Find where the given text appears and provide that cell's center as (X, Y) coordinate. 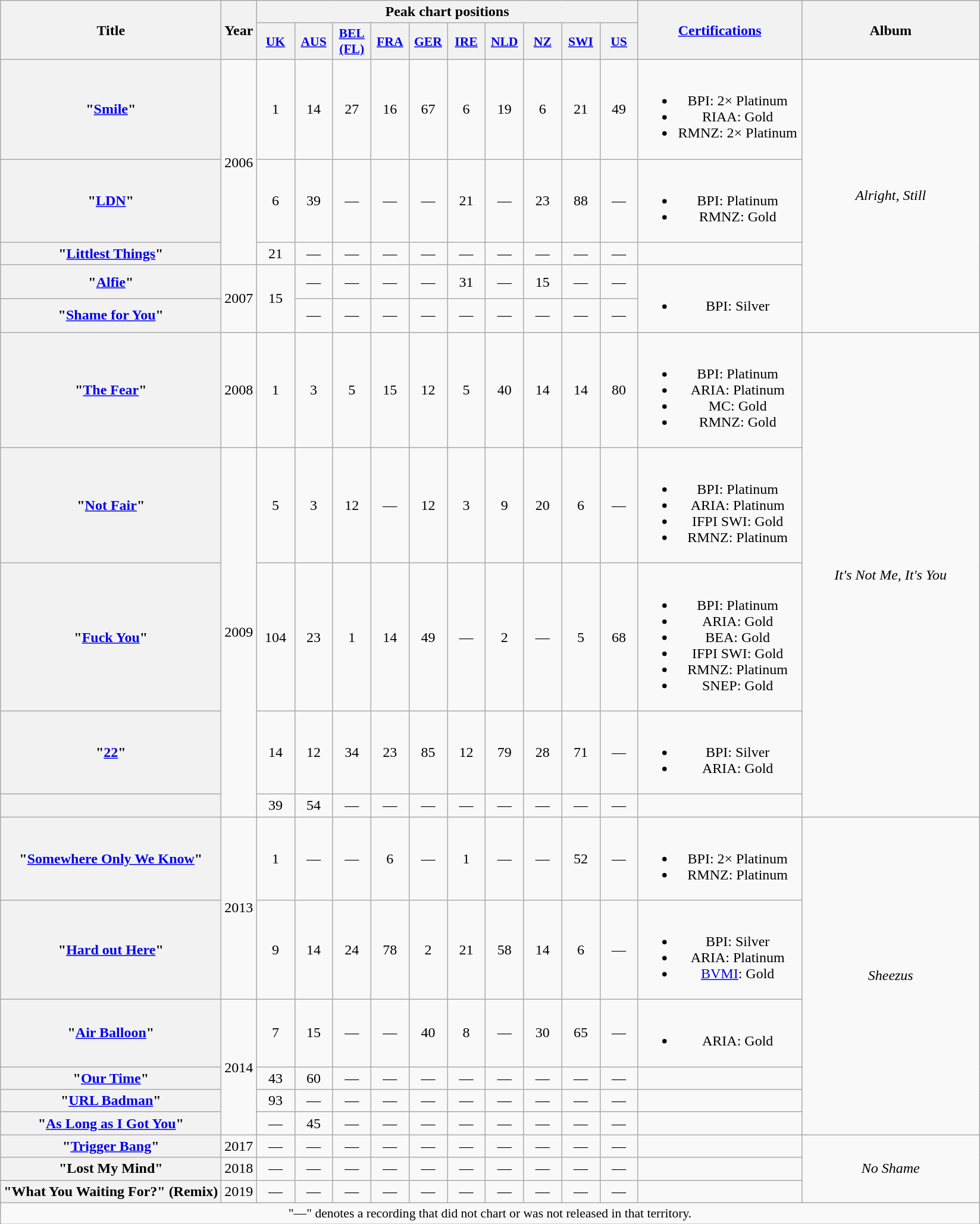
BPI: 2× PlatinumRIAA: GoldRMNZ: 2× Platinum (720, 109)
"Alfie" (111, 282)
31 (466, 282)
24 (352, 950)
20 (543, 505)
"Not Fair" (111, 505)
28 (543, 752)
54 (314, 805)
2014 (239, 1068)
"The Fear" (111, 390)
80 (619, 390)
2006 (239, 162)
"Hard out Here" (111, 950)
Sheezus (890, 975)
7 (275, 1033)
BPI: PlatinumARIA: PlatinumIFPI SWI: GoldRMNZ: Platinum (720, 505)
BPI: PlatinumRMNZ: Gold (720, 201)
Alright, Still (890, 196)
GER (428, 42)
65 (581, 1033)
No Shame (890, 1169)
SWI (581, 42)
2009 (239, 632)
60 (314, 1078)
43 (275, 1078)
"Littlest Things" (111, 253)
Year (239, 30)
BPI: PlatinumARIA: PlatinumMC: GoldRMNZ: Gold (720, 390)
2007 (239, 299)
NZ (543, 42)
"Shame for You" (111, 315)
"What You Waiting For?" (Remix) (111, 1191)
67 (428, 109)
NLD (505, 42)
US (619, 42)
88 (581, 201)
78 (390, 950)
UK (275, 42)
58 (505, 950)
Peak chart positions (447, 12)
BPI: 2× PlatinumRMNZ: Platinum (720, 858)
"Air Balloon" (111, 1033)
68 (619, 637)
8 (466, 1033)
"22" (111, 752)
Title (111, 30)
19 (505, 109)
"Fuck You" (111, 637)
BPI: PlatinumARIA: GoldBEA: GoldIFPI SWI: GoldRMNZ: PlatinumSNEP: Gold (720, 637)
52 (581, 858)
Certifications (720, 30)
BPI: Silver (720, 299)
BPI: SilverARIA: PlatinumBVMI: Gold (720, 950)
"As Long as I Got You" (111, 1123)
"Somewhere Only We Know" (111, 858)
2008 (239, 390)
2019 (239, 1191)
"Our Time" (111, 1078)
"Smile" (111, 109)
27 (352, 109)
104 (275, 637)
"—" denotes a recording that did not chart or was not released in that territory. (490, 1213)
79 (505, 752)
FRA (390, 42)
45 (314, 1123)
Album (890, 30)
34 (352, 752)
"Trigger Bang" (111, 1146)
85 (428, 752)
BEL(FL) (352, 42)
BPI: SilverARIA: Gold (720, 752)
2017 (239, 1146)
AUS (314, 42)
2018 (239, 1169)
16 (390, 109)
"LDN" (111, 201)
It's Not Me, It's You (890, 574)
2013 (239, 908)
71 (581, 752)
30 (543, 1033)
93 (275, 1101)
IRE (466, 42)
ARIA: Gold (720, 1033)
"URL Badman" (111, 1101)
"Lost My Mind" (111, 1169)
